Extract the [X, Y] coordinate from the center of the cell holding the provided text.  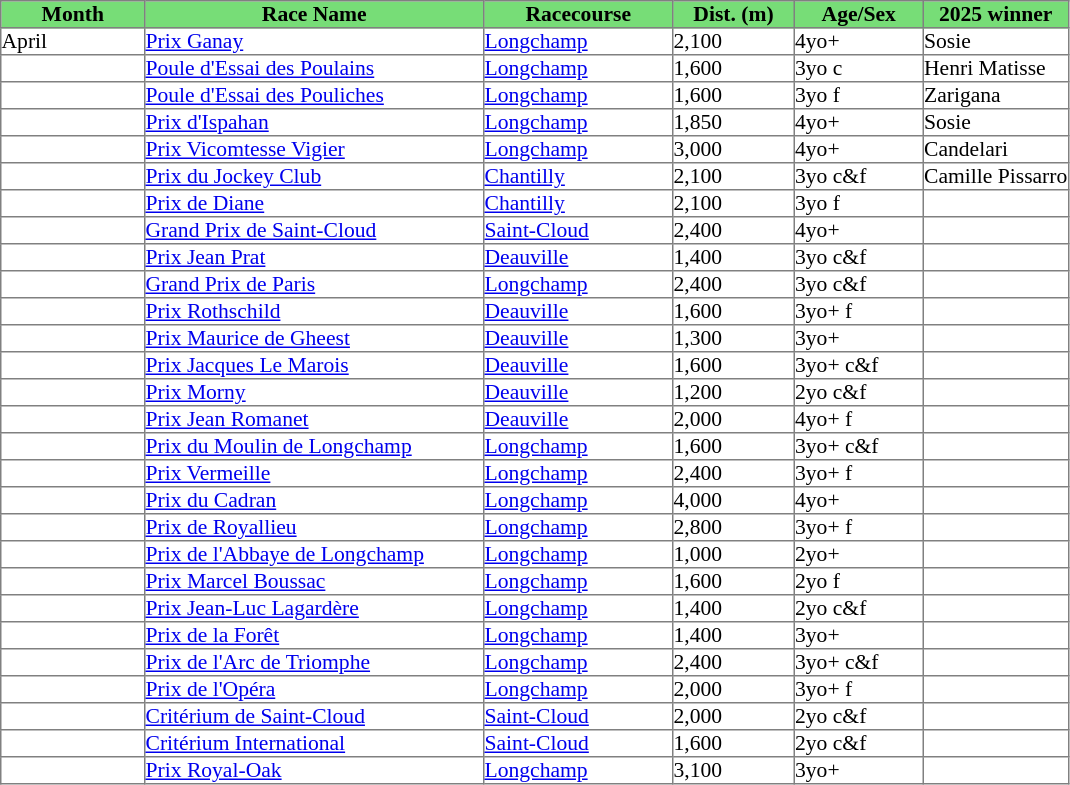
April [73, 42]
Dist. (m) [734, 14]
Prix de l'Abbaye de Longchamp [314, 554]
Prix de l'Opéra [314, 690]
Prix Vicomtesse Vigier [314, 150]
Henri Matisse [996, 68]
Grand Prix de Paris [314, 284]
Prix du Moulin de Longchamp [314, 446]
Candelari [996, 150]
1,200 [734, 392]
Prix de Diane [314, 204]
Prix Jacques Le Marois [314, 366]
2025 winner [996, 14]
Poule d'Essai des Poulains [314, 68]
3yo c [858, 68]
Prix de la Forêt [314, 636]
Prix Vermeille [314, 474]
Zarigana [996, 96]
Prix Maurice de Gheest [314, 338]
Grand Prix de Saint-Cloud [314, 230]
2yo f [858, 582]
3,000 [734, 150]
Prix du Cadran [314, 500]
Prix Jean Prat [314, 258]
1,300 [734, 338]
3,100 [734, 770]
Prix d'Ispahan [314, 122]
Prix du Jockey Club [314, 176]
1,000 [734, 554]
Race Name [314, 14]
1,850 [734, 122]
Poule d'Essai des Pouliches [314, 96]
4,000 [734, 500]
Prix Morny [314, 392]
Critérium International [314, 744]
Prix Ganay [314, 42]
Prix Marcel Boussac [314, 582]
Prix Rothschild [314, 312]
Critérium de Saint-Cloud [314, 716]
Prix de Royallieu [314, 528]
2yo+ [858, 554]
2,800 [734, 528]
Prix Jean Romanet [314, 420]
Camille Pissarro [996, 176]
Prix Jean-Luc Lagardère [314, 608]
Racecourse [578, 14]
Month [73, 14]
4yo+ f [858, 420]
Prix Royal-Oak [314, 770]
Prix de l'Arc de Triomphe [314, 662]
Age/Sex [858, 14]
